Detect which cell encompasses the target text, then output its (x, y) center coordinate. 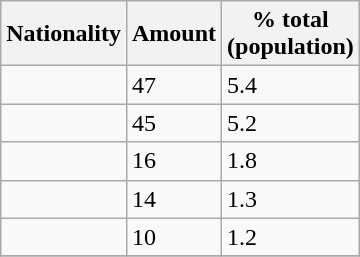
5.4 (291, 85)
10 (174, 237)
5.2 (291, 123)
% total(population) (291, 34)
1.8 (291, 161)
47 (174, 85)
16 (174, 161)
45 (174, 123)
14 (174, 199)
Amount (174, 34)
1.2 (291, 237)
1.3 (291, 199)
Nationality (64, 34)
